Return the [x, y] coordinate for the center point of the cell that contains the specified text.  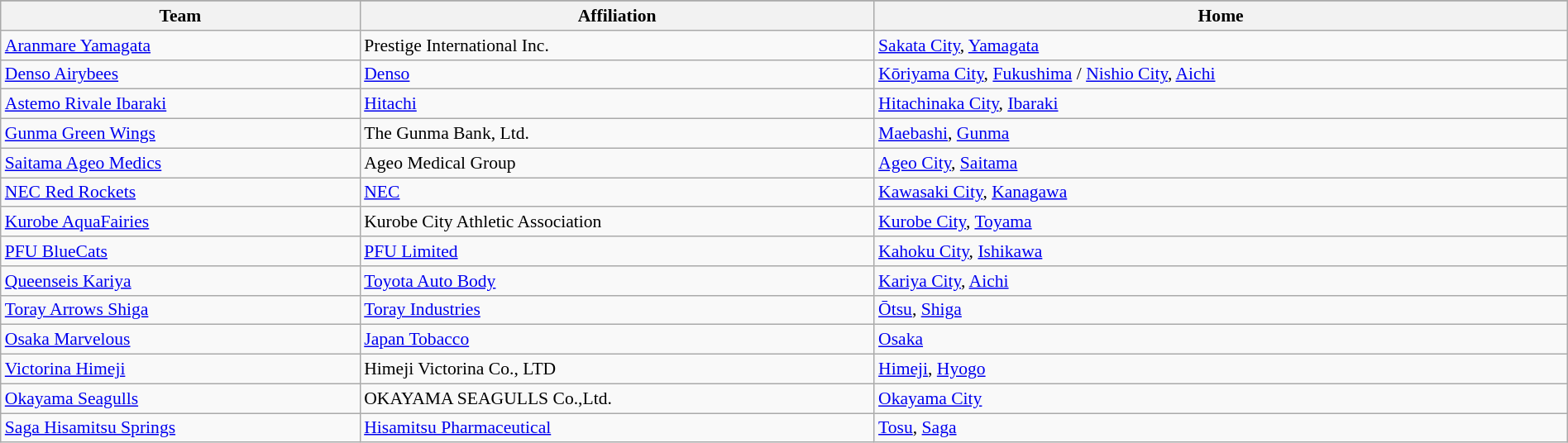
Saitama Ageo Medics [180, 163]
Osaka Marvelous [180, 340]
Himeji Victorina Co., LTD [617, 369]
Aranmare Yamagata [180, 45]
Ageo City, Saitama [1221, 163]
Kurobe AquaFairies [180, 222]
Toyota Auto Body [617, 281]
Home [1221, 16]
NEC [617, 193]
Kurobe City Athletic Association [617, 222]
Himeji, Hyogo [1221, 369]
Kariya City, Aichi [1221, 281]
Tosu, Saga [1221, 428]
Denso Airybees [180, 74]
Japan Tobacco [617, 340]
Hitachi [617, 104]
Toray Industries [617, 310]
Maebashi, Gunma [1221, 134]
Gunma Green Wings [180, 134]
Saga Hisamitsu Springs [180, 428]
Hitachinaka City, Ibaraki [1221, 104]
OKAYAMA SEAGULLS Co.,Ltd. [617, 398]
Queenseis Kariya [180, 281]
Osaka [1221, 340]
Sakata City, Yamagata [1221, 45]
Prestige International Inc. [617, 45]
Kōriyama City, Fukushima / Nishio City, Aichi [1221, 74]
The Gunma Bank, Ltd. [617, 134]
PFU BlueCats [180, 251]
Denso [617, 74]
Ōtsu, Shiga [1221, 310]
Ageo Medical Group [617, 163]
Hisamitsu Pharmaceutical [617, 428]
Kurobe City, Toyama [1221, 222]
Kahoku City, Ishikawa [1221, 251]
Astemo Rivale Ibaraki [180, 104]
Toray Arrows Shiga [180, 310]
Victorina Himeji [180, 369]
Affiliation [617, 16]
Team [180, 16]
PFU Limited [617, 251]
Kawasaki City, Kanagawa [1221, 193]
Okayama City [1221, 398]
Okayama Seagulls [180, 398]
NEC Red Rockets [180, 193]
